Determine the (x, y) coordinate at the center of the cell enclosing the given text.  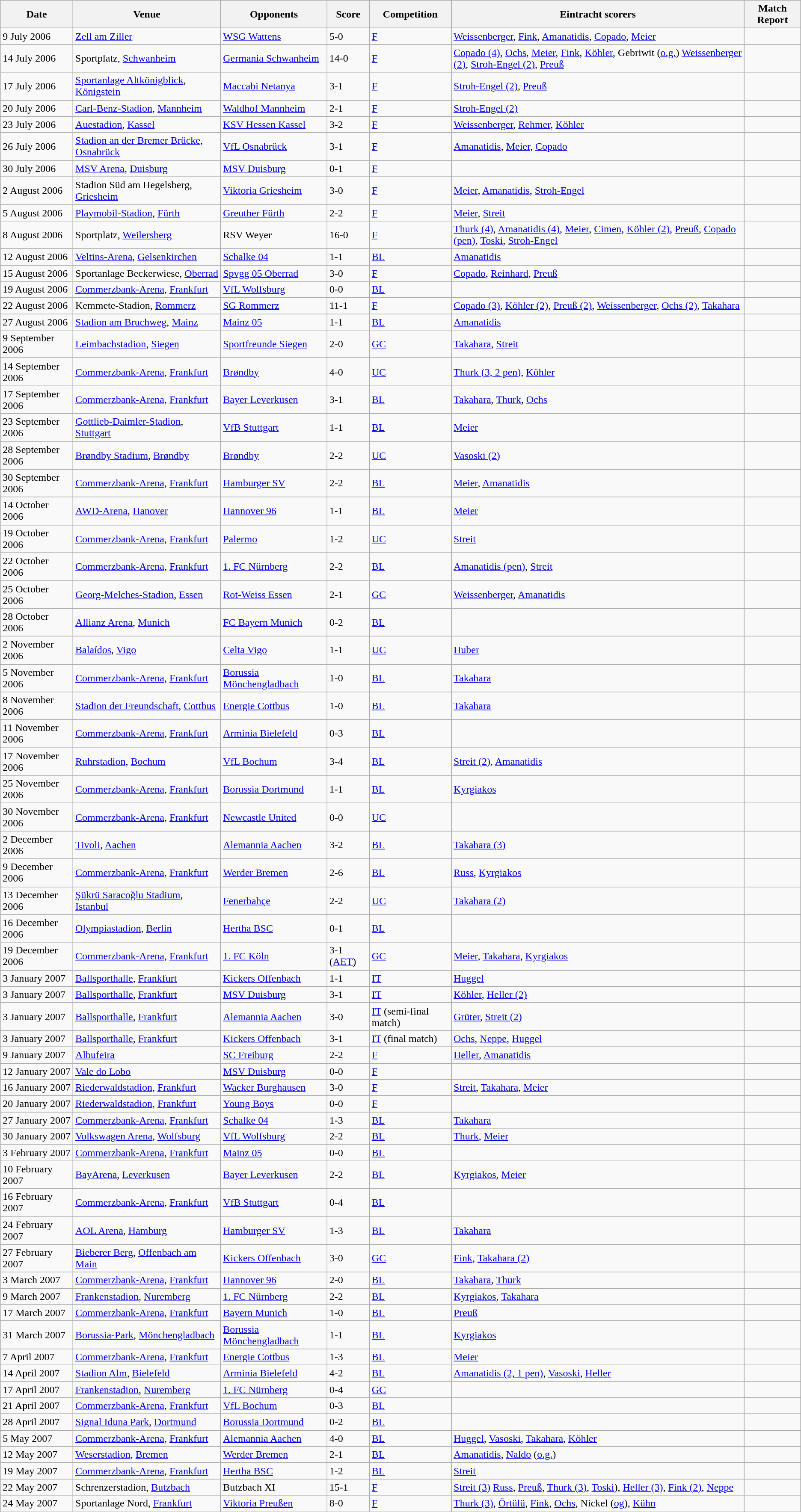
16 December 2006 (37, 928)
Auestadion, Kassel (147, 124)
5 May 2007 (37, 1438)
Score (348, 15)
17 September 2006 (37, 399)
Leimbachstadion, Siegen (147, 344)
IT (semi-final match) (410, 1016)
27 February 2007 (37, 1258)
24 February 2007 (37, 1230)
5-0 (348, 36)
Copado (4), Ochs, Meier, Fink, Köhler, Gebriwit (o.g.) Weissenberger (2), Stroh-Engel (2), Preuß (597, 58)
25 November 2006 (37, 790)
FC Bayern Munich (274, 622)
19 May 2007 (37, 1471)
9 July 2006 (37, 36)
16-0 (348, 234)
Gottlieb-Daimler-Stadion, Stuttgart (147, 428)
Köhler, Heller (2) (597, 994)
Heller, Amanatidis (597, 1055)
Sportplatz, Weilersberg (147, 234)
28 April 2007 (37, 1422)
Streit (2), Amanatidis (597, 761)
Weissenberger, Rehmer, Köhler (597, 124)
Palermo (274, 539)
Greuther Fürth (274, 213)
15-1 (348, 1487)
9 March 2007 (37, 1296)
Thurk (3, 2 pen), Köhler (597, 372)
Thurk (3), Örtülü, Fink, Ochs, Nickel (og), Kühn (597, 1503)
24 May 2007 (37, 1503)
Stadion der Freundschaft, Cottbus (147, 706)
Russ, Kyrgiakos (597, 873)
19 August 2006 (37, 290)
Bayern Munich (274, 1313)
Sportanlage Beckerwiese, Oberrad (147, 273)
SC Freiburg (274, 1055)
AOL Arena, Hamburg (147, 1230)
Balaídos, Vigo (147, 650)
3-4 (348, 761)
9 September 2006 (37, 344)
21 April 2007 (37, 1406)
Germania Schwanheim (274, 58)
28 September 2006 (37, 455)
Takahara, Streit (597, 344)
2-6 (348, 873)
Meier, Takahara, Kyrgiakos (597, 956)
25 October 2006 (37, 595)
28 October 2006 (37, 622)
Fenerbahçe (274, 901)
Volkswagen Arena, Wolfsburg (147, 1136)
Schrenzerstadion, Butzbach (147, 1487)
30 September 2006 (37, 483)
Huber (597, 650)
Takahara, Thurk (597, 1280)
Fink, Takahara (2) (597, 1258)
Meier, Streit (597, 213)
17 November 2006 (37, 761)
7 April 2007 (37, 1357)
Meier, Amanatidis, Stroh-Engel (597, 191)
Brøndby Stadium, Brøndby (147, 455)
Match Report (773, 15)
20 July 2006 (37, 108)
Copado, Reinhard, Preuß (597, 273)
Weissenberger, Fink, Amanatidis, Copado, Meier (597, 36)
Sportfreunde Siegen (274, 344)
Copado (3), Köhler (2), Preuß (2), Weissenberger, Ochs (2), Takahara (597, 306)
Sportanlage Altkönigblick, Königstein (147, 86)
VfL Osnabrück (274, 146)
Butzbach XI (274, 1487)
Date (37, 15)
Eintracht scorers (597, 15)
Celta Vigo (274, 650)
Stroh-Engel (2), Preuß (597, 86)
Sportanlage Nord, Frankfurt (147, 1503)
AWD-Arena, Hanover (147, 511)
12 January 2007 (37, 1071)
14 July 2006 (37, 58)
14 April 2007 (37, 1373)
WSG Wattens (274, 36)
Kyrgiakos, Takahara (597, 1296)
12 August 2006 (37, 257)
17 April 2007 (37, 1390)
8-0 (348, 1503)
Takahara (2) (597, 901)
3-1 (AET) (348, 956)
Stadion Süd am Hegelsberg, Griesheim (147, 191)
22 October 2006 (37, 566)
11 November 2006 (37, 734)
Streit, Takahara, Meier (597, 1088)
30 November 2006 (37, 817)
1. FC Köln (274, 956)
Amanatidis, Naldo (o.g.) (597, 1455)
Maccabi Netanya (274, 86)
Signal Iduna Park, Dortmund (147, 1422)
Sportplatz, Schwanheim (147, 58)
16 February 2007 (37, 1203)
Borussia-Park, Mönchengladbach (147, 1334)
Amanatidis (2, 1 pen), Vasoski, Heller (597, 1373)
2 November 2006 (37, 650)
SG Rommerz (274, 306)
3 March 2007 (37, 1280)
Tivoli, Aachen (147, 845)
14 September 2006 (37, 372)
Spvgg 05 Oberrad (274, 273)
Amanatidis (pen), Streit (597, 566)
19 December 2006 (37, 956)
Weserstadion, Bremen (147, 1455)
Takahara, Thurk, Ochs (597, 399)
KSV Hessen Kassel (274, 124)
Young Boys (274, 1104)
Viktoria Griesheim (274, 191)
19 October 2006 (37, 539)
22 August 2006 (37, 306)
Waldhof Mannheim (274, 108)
31 March 2007 (37, 1334)
Vale do Lobo (147, 1071)
IT (final match) (410, 1039)
2 August 2006 (37, 191)
14-0 (348, 58)
Weissenberger, Amanatidis (597, 595)
23 July 2006 (37, 124)
15 August 2006 (37, 273)
Carl-Benz-Stadion, Mannheim (147, 108)
Albufeira (147, 1055)
Huggel, Vasoski, Takahara, Köhler (597, 1438)
Thurk (4), Amanatidis (4), Meier, Cimen, Köhler (2), Preuß, Copado (pen), Toski, Stroh-Engel (597, 234)
30 July 2006 (37, 169)
16 January 2007 (37, 1088)
Thurk, Meier (597, 1136)
3 February 2007 (37, 1153)
Grüter, Streit (2) (597, 1016)
Stroh-Engel (2) (597, 108)
5 August 2006 (37, 213)
20 January 2007 (37, 1104)
Ruhrstadion, Bochum (147, 761)
12 May 2007 (37, 1455)
RSV Weyer (274, 234)
Stadion Alm, Bielefeld (147, 1373)
9 January 2007 (37, 1055)
BayArena, Leverkusen (147, 1175)
9 December 2006 (37, 873)
MSV Arena, Duisburg (147, 169)
Competition (410, 15)
8 November 2006 (37, 706)
Stadion am Bruchweg, Mainz (147, 322)
Preuß (597, 1313)
5 November 2006 (37, 678)
Playmobil-Stadion, Fürth (147, 213)
Wacker Burghausen (274, 1088)
Allianz Arena, Munich (147, 622)
Vasoski (2) (597, 455)
23 September 2006 (37, 428)
8 August 2006 (37, 234)
Opponents (274, 15)
22 May 2007 (37, 1487)
Rot-Weiss Essen (274, 595)
10 February 2007 (37, 1175)
26 July 2006 (37, 146)
Kyrgiakos, Meier (597, 1175)
17 July 2006 (37, 86)
17 March 2007 (37, 1313)
Newcastle United (274, 817)
14 October 2006 (37, 511)
Veltins-Arena, Gelsenkirchen (147, 257)
Streit (3) Russ, Preuß, Thurk (3), Toski), Heller (3), Fink (2), Neppe (597, 1487)
Kemmete-Stadion, Rommerz (147, 306)
Huggel (597, 978)
Şükrü Saracoğlu Stadium, Istanbul (147, 901)
Venue (147, 15)
4-2 (348, 1373)
Zell am Ziller (147, 36)
13 December 2006 (37, 901)
Bieberer Berg, Offenbach am Main (147, 1258)
Viktoria Preußen (274, 1503)
27 August 2006 (37, 322)
27 January 2007 (37, 1120)
30 January 2007 (37, 1136)
2 December 2006 (37, 845)
Amanatidis, Meier, Copado (597, 146)
Takahara (3) (597, 845)
Stadion an der Bremer Brücke, Osnabrück (147, 146)
Olympiastadion, Berlin (147, 928)
Meier, Amanatidis (597, 483)
Georg-Melches-Stadion, Essen (147, 595)
Ochs, Neppe, Huggel (597, 1039)
11-1 (348, 306)
